Return [X, Y] of the center of cell containing provided text 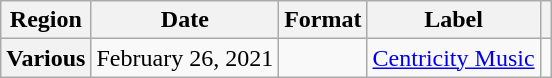
Centricity Music [454, 58]
Region [46, 20]
February 26, 2021 [185, 58]
Date [185, 20]
Format [323, 20]
Various [46, 58]
Label [454, 20]
